Capture the cell that displays the provided text and extract its (X, Y) central coordinate. 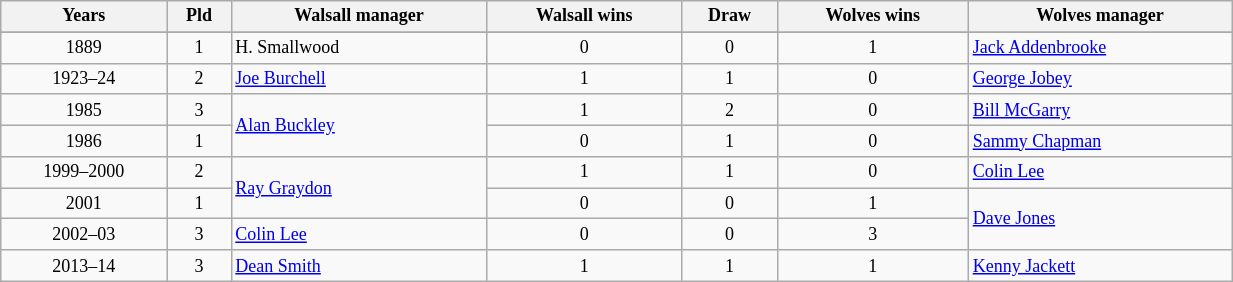
Dave Jones (1100, 219)
2013–14 (84, 266)
Bill McGarry (1100, 110)
Alan Buckley (359, 125)
George Jobey (1100, 78)
Jack Addenbrooke (1100, 48)
Draw (730, 16)
H. Smallwood (359, 48)
2002–03 (84, 234)
1999–2000 (84, 172)
1986 (84, 140)
Dean Smith (359, 266)
Joe Burchell (359, 78)
Kenny Jackett (1100, 266)
Years (84, 16)
Walsall manager (359, 16)
Sammy Chapman (1100, 140)
Walsall wins (584, 16)
2001 (84, 204)
1923–24 (84, 78)
Wolves manager (1100, 16)
1985 (84, 110)
Wolves wins (872, 16)
Ray Graydon (359, 188)
Pld (199, 16)
1889 (84, 48)
